Return the (X, Y) coordinate for the center point of the cell that contains the specified text.  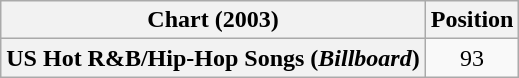
US Hot R&B/Hip-Hop Songs (Billboard) (213, 58)
Position (472, 20)
Chart (2003) (213, 20)
93 (472, 58)
